From the cell containing the given text, extract its center point as [x, y] coordinate. 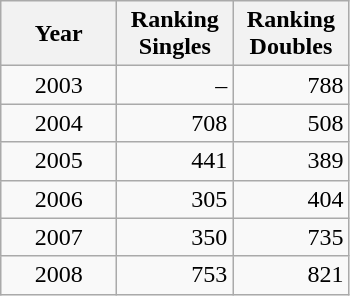
788 [291, 85]
735 [291, 237]
2006 [59, 199]
305 [175, 199]
2003 [59, 85]
350 [175, 237]
753 [175, 275]
2004 [59, 123]
Year [59, 34]
2005 [59, 161]
2008 [59, 275]
441 [175, 161]
404 [291, 199]
2007 [59, 237]
– [175, 85]
508 [291, 123]
389 [291, 161]
708 [175, 123]
RankingSingles [175, 34]
821 [291, 275]
RankingDoubles [291, 34]
